Scan for the cell matching the given text and deliver its [x, y] coordinate at center. 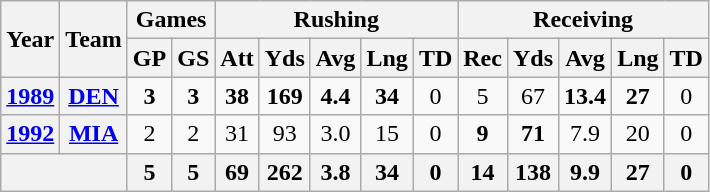
Receiving [584, 20]
9 [483, 134]
15 [387, 134]
Team [94, 39]
Rec [483, 58]
20 [638, 134]
262 [284, 172]
GS [194, 58]
31 [237, 134]
69 [237, 172]
Year [30, 39]
138 [532, 172]
67 [532, 96]
169 [284, 96]
4.4 [336, 96]
MIA [94, 134]
1992 [30, 134]
9.9 [586, 172]
1989 [30, 96]
3.8 [336, 172]
71 [532, 134]
13.4 [586, 96]
DEN [94, 96]
14 [483, 172]
Att [237, 58]
3.0 [336, 134]
38 [237, 96]
Games [170, 20]
GP [149, 58]
Rushing [336, 20]
93 [284, 134]
7.9 [586, 134]
